Determine the [x, y] coordinate at the center of the cell enclosing the given text.  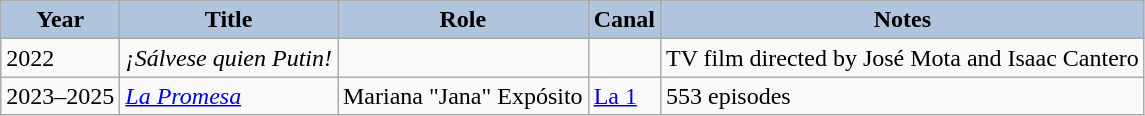
Canal [624, 20]
2022 [60, 58]
Mariana "Jana" Expósito [464, 96]
2023–2025 [60, 96]
553 episodes [903, 96]
TV film directed by José Mota and Isaac Cantero [903, 58]
La 1 [624, 96]
Year [60, 20]
Notes [903, 20]
La Promesa [229, 96]
Title [229, 20]
¡Sálvese quien Putin! [229, 58]
Role [464, 20]
